Return the (X, Y) coordinate for the center point of the cell that contains the specified text.  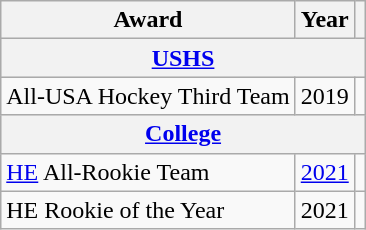
College (184, 134)
2019 (324, 96)
HE All-Rookie Team (148, 172)
All-USA Hockey Third Team (148, 96)
Year (324, 20)
HE Rookie of the Year (148, 210)
USHS (184, 58)
Award (148, 20)
